Return the [X, Y] coordinate for the center point of the cell that contains the specified text.  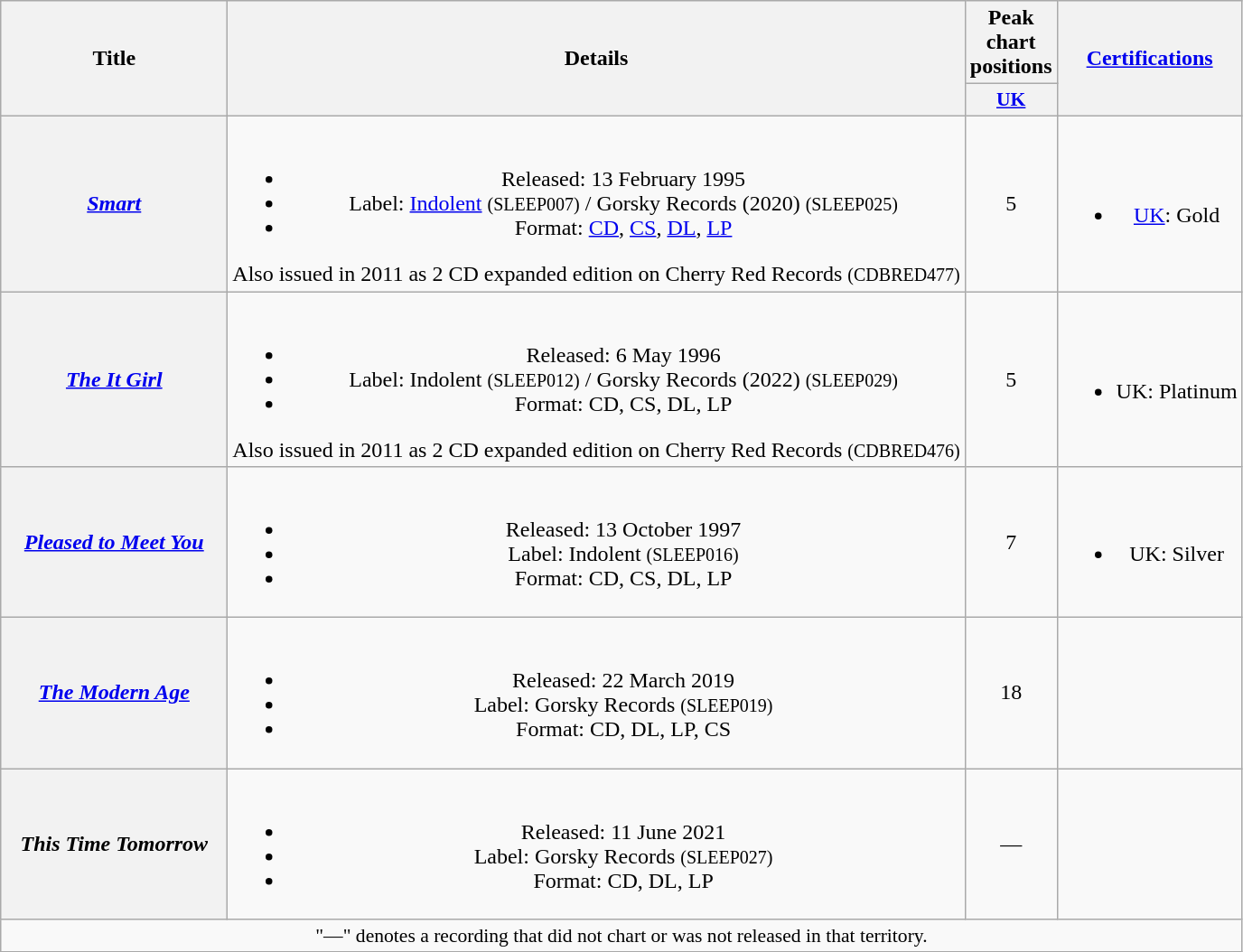
Pleased to Meet You [114, 542]
Smart [114, 203]
Released: 22 March 2019Label: Gorsky Records (SLEEP019)Format: CD, DL, LP, CS [596, 694]
Released: 13 October 1997Label: Indolent (SLEEP016)Format: CD, CS, DL, LP [596, 542]
UK: Silver [1149, 542]
This Time Tomorrow [114, 844]
"—" denotes a recording that did not chart or was not released in that territory. [621, 936]
Certifications [1149, 59]
Peak chart positions [1011, 42]
18 [1011, 694]
Title [114, 59]
Released: 11 June 2021Label: Gorsky Records (SLEEP027)Format: CD, DL, LP [596, 844]
The It Girl [114, 378]
Details [596, 59]
UK: Platinum [1149, 378]
The Modern Age [114, 694]
UK [1011, 100]
7 [1011, 542]
— [1011, 844]
UK: Gold [1149, 203]
